Determine the [x, y] coordinate at the center of the cell enclosing the given text.  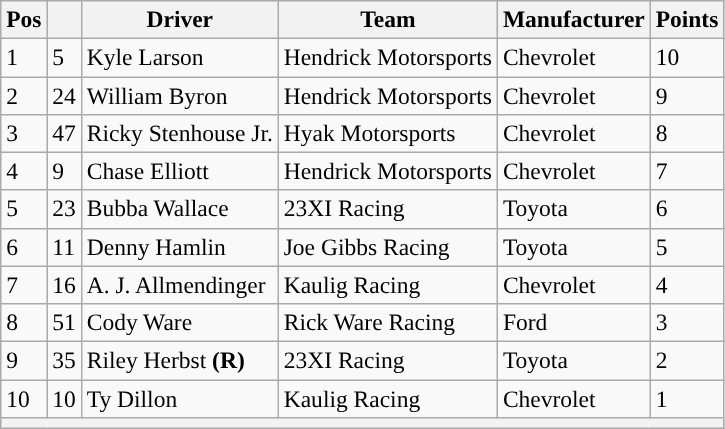
51 [64, 322]
Ford [574, 322]
Driver [180, 19]
Denny Hamlin [180, 247]
Ty Dillon [180, 398]
35 [64, 360]
William Byron [180, 95]
Hyak Motorsports [388, 133]
Team [388, 19]
Points [687, 19]
Manufacturer [574, 19]
Ricky Stenhouse Jr. [180, 133]
16 [64, 285]
11 [64, 247]
Rick Ware Racing [388, 322]
Bubba Wallace [180, 209]
Cody Ware [180, 322]
23 [64, 209]
47 [64, 133]
Joe Gibbs Racing [388, 247]
24 [64, 95]
Chase Elliott [180, 171]
Pos [24, 19]
Kyle Larson [180, 57]
A. J. Allmendinger [180, 285]
Riley Herbst (R) [180, 360]
